Return the (x, y) coordinate for the center point of the cell that contains the specified text.  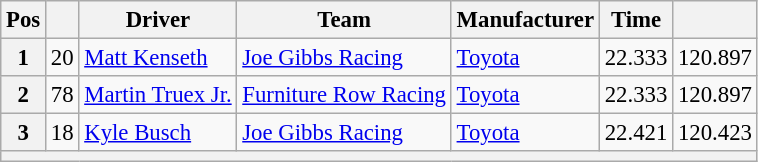
Pos (24, 20)
20 (62, 58)
Kyle Busch (158, 133)
Furniture Row Racing (344, 95)
Manufacturer (525, 20)
18 (62, 133)
Team (344, 20)
78 (62, 95)
22.421 (636, 133)
Matt Kenseth (158, 58)
Driver (158, 20)
Time (636, 20)
120.423 (716, 133)
3 (24, 133)
2 (24, 95)
1 (24, 58)
Martin Truex Jr. (158, 95)
